Find where the given text appears and provide that cell's center as [x, y] coordinate. 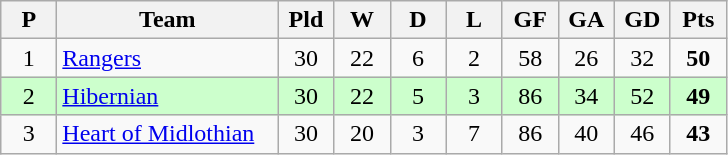
50 [698, 58]
26 [586, 58]
43 [698, 134]
1 [29, 58]
5 [418, 96]
40 [586, 134]
Hibernian [168, 96]
GF [530, 20]
Pts [698, 20]
L [474, 20]
GD [642, 20]
58 [530, 58]
Team [168, 20]
6 [418, 58]
34 [586, 96]
Rangers [168, 58]
GA [586, 20]
P [29, 20]
Heart of Midlothian [168, 134]
46 [642, 134]
D [418, 20]
52 [642, 96]
Pld [306, 20]
W [362, 20]
49 [698, 96]
20 [362, 134]
7 [474, 134]
32 [642, 58]
